Determine the (X, Y) coordinate at the center of the cell enclosing the given text.  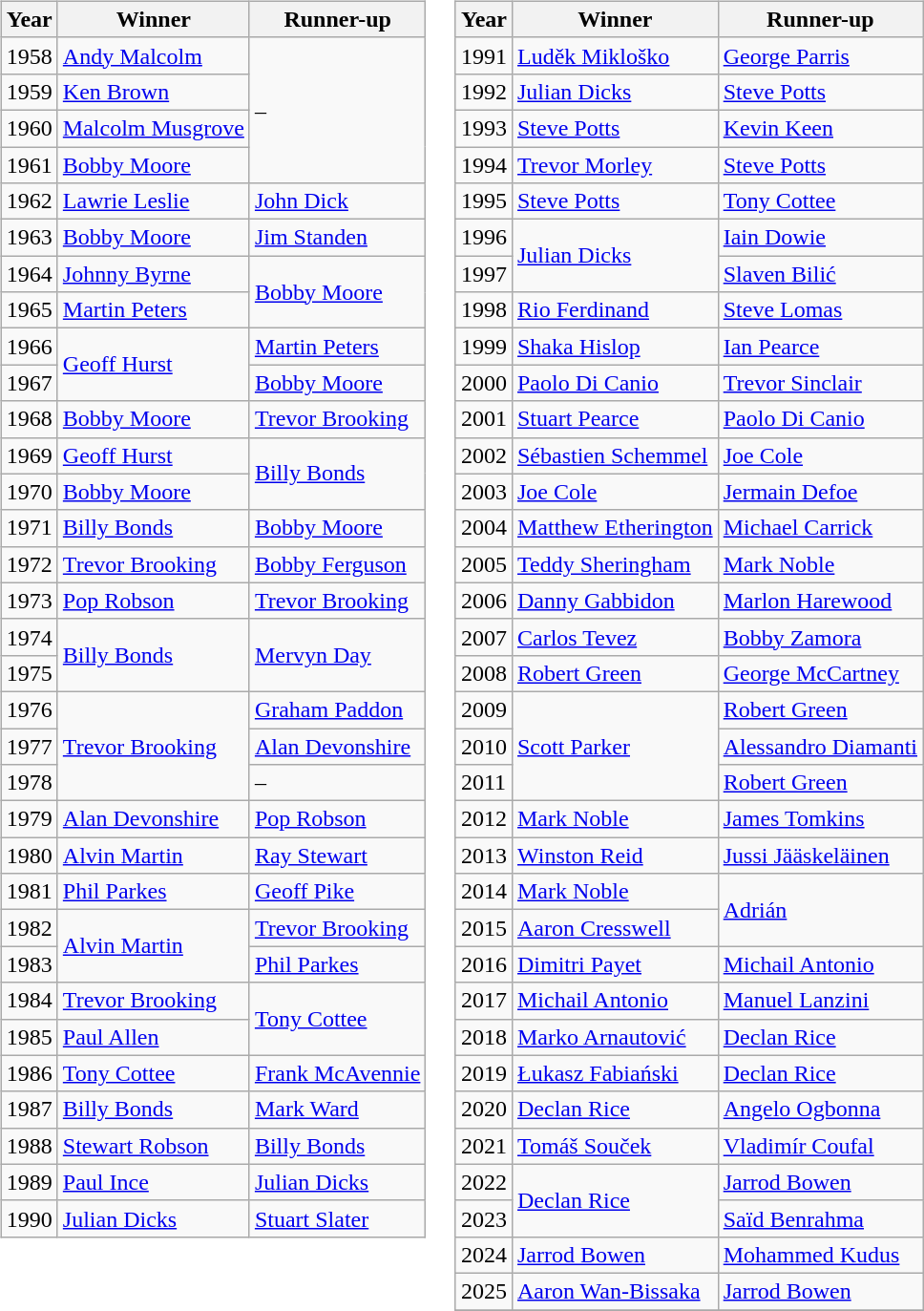
Stewart Robson (153, 1146)
2007 (483, 637)
2013 (483, 856)
1974 (29, 637)
1988 (29, 1146)
Mervyn Day (338, 655)
Marko Arnautović (615, 1037)
Jim Standen (338, 238)
1980 (29, 856)
1979 (29, 819)
Dimitri Payet (615, 964)
Geoff Pike (338, 892)
1969 (29, 455)
2015 (483, 928)
2020 (483, 1110)
1997 (483, 274)
George Parris (820, 55)
1986 (29, 1073)
2001 (483, 419)
Trevor Morley (615, 165)
Adrián (820, 910)
2008 (483, 673)
Stuart Pearce (615, 419)
Tomáš Souček (615, 1146)
Frank McAvennie (338, 1073)
2014 (483, 892)
Sébastien Schemmel (615, 455)
1994 (483, 165)
2024 (483, 1255)
2023 (483, 1218)
Graham Paddon (338, 709)
Ray Stewart (338, 856)
2010 (483, 746)
1965 (29, 310)
2011 (483, 783)
Łukasz Fabiański (615, 1073)
James Tomkins (820, 819)
1978 (29, 783)
1982 (29, 928)
1993 (483, 128)
Ken Brown (153, 92)
Malcolm Musgrove (153, 128)
Teddy Sheringham (615, 564)
1959 (29, 92)
Marlon Harewood (820, 601)
1998 (483, 310)
2003 (483, 492)
Iain Dowie (820, 238)
2012 (483, 819)
1970 (29, 492)
Angelo Ogbonna (820, 1110)
Mark Ward (338, 1110)
Paul Allen (153, 1037)
Slaven Bilić (820, 274)
1966 (29, 347)
Jussi Jääskeläinen (820, 856)
Bobby Zamora (820, 637)
2002 (483, 455)
1981 (29, 892)
Paul Ince (153, 1182)
Shaka Hislop (615, 347)
1967 (29, 383)
1963 (29, 238)
2018 (483, 1037)
2016 (483, 964)
1985 (29, 1037)
2017 (483, 1001)
Johnny Byrne (153, 274)
1984 (29, 1001)
2009 (483, 709)
2021 (483, 1146)
1958 (29, 55)
Michael Carrick (820, 528)
Ian Pearce (820, 347)
1995 (483, 201)
1991 (483, 55)
1962 (29, 201)
Luděk Mikloško (615, 55)
Steve Lomas (820, 310)
Andy Malcolm (153, 55)
1990 (29, 1218)
Rio Ferdinand (615, 310)
1973 (29, 601)
2006 (483, 601)
1960 (29, 128)
Winston Reid (615, 856)
Alessandro Diamanti (820, 746)
Vladimír Coufal (820, 1146)
Danny Gabbidon (615, 601)
1964 (29, 274)
George McCartney (820, 673)
2004 (483, 528)
Matthew Etherington (615, 528)
1977 (29, 746)
Kevin Keen (820, 128)
Jermain Defoe (820, 492)
1976 (29, 709)
1992 (483, 92)
1996 (483, 238)
1972 (29, 564)
1968 (29, 419)
1971 (29, 528)
2019 (483, 1073)
Mohammed Kudus (820, 1255)
Lawrie Leslie (153, 201)
2000 (483, 383)
1987 (29, 1110)
Scott Parker (615, 746)
Bobby Ferguson (338, 564)
1961 (29, 165)
Aaron Wan-Bissaka (615, 1291)
Carlos Tevez (615, 637)
1983 (29, 964)
Manuel Lanzini (820, 1001)
2022 (483, 1182)
2025 (483, 1291)
1999 (483, 347)
John Dick (338, 201)
2005 (483, 564)
Stuart Slater (338, 1218)
Aaron Cresswell (615, 928)
1989 (29, 1182)
Saïd Benrahma (820, 1218)
1975 (29, 673)
Trevor Sinclair (820, 383)
